Detect which cell encompasses the target text, then output its [X, Y] center coordinate. 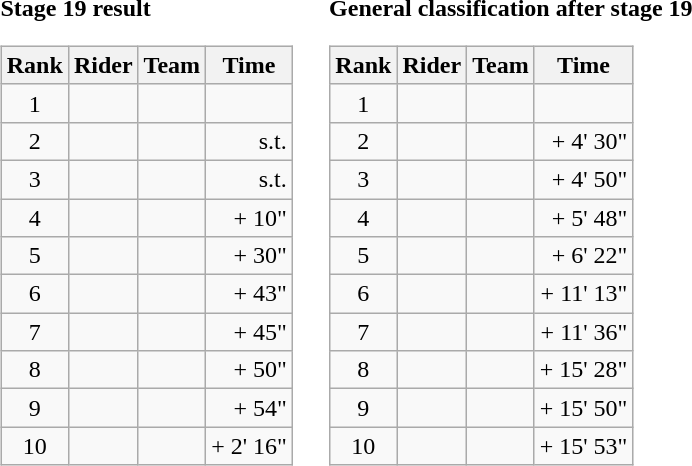
+ 5' 48" [584, 217]
+ 4' 30" [584, 141]
+ 50" [250, 370]
+ 15' 28" [584, 370]
+ 54" [250, 408]
+ 2' 16" [250, 446]
+ 11' 13" [584, 294]
+ 10" [250, 217]
+ 43" [250, 294]
+ 15' 53" [584, 446]
+ 6' 22" [584, 256]
+ 15' 50" [584, 408]
+ 11' 36" [584, 332]
+ 45" [250, 332]
+ 30" [250, 256]
+ 4' 50" [584, 179]
